From the cell containing the given text, extract its center point as (X, Y) coordinate. 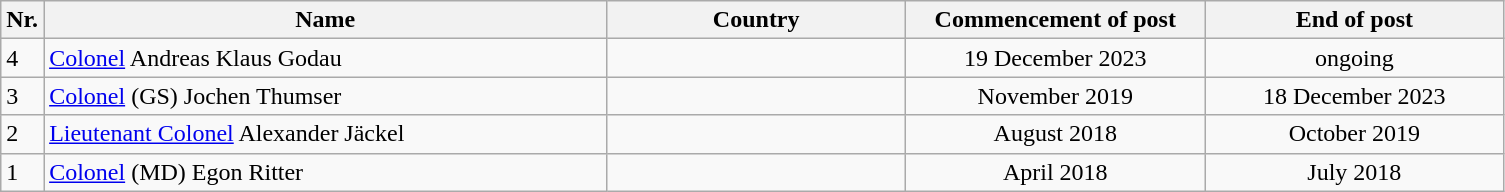
End of post (1354, 20)
October 2019 (1354, 134)
Name (326, 20)
November 2019 (1056, 96)
Colonel Andreas Klaus Godau (326, 58)
Country (756, 20)
ongoing (1354, 58)
19 December 2023 (1056, 58)
Commencement of post (1056, 20)
Lieutenant Colonel Alexander Jäckel (326, 134)
July 2018 (1354, 172)
Colonel (MD) Egon Ritter (326, 172)
3 (22, 96)
April 2018 (1056, 172)
Colonel (GS) Jochen Thumser (326, 96)
1 (22, 172)
2 (22, 134)
August 2018 (1056, 134)
18 December 2023 (1354, 96)
4 (22, 58)
Nr. (22, 20)
